Return [X, Y] of the center of cell containing provided text 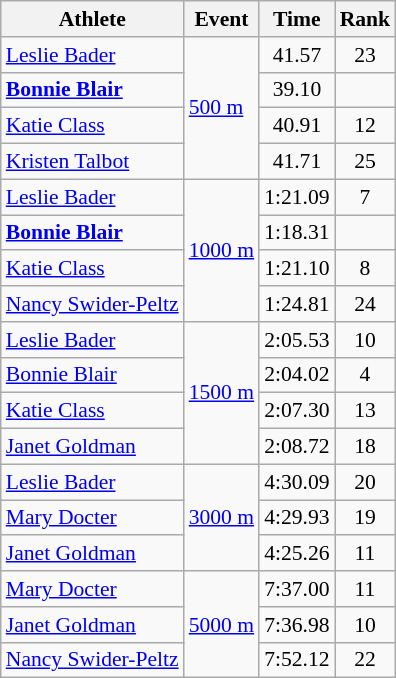
41.71 [296, 162]
18 [366, 447]
39.10 [296, 90]
7:52.12 [296, 660]
1:24.81 [296, 304]
8 [366, 269]
7 [366, 197]
Event [222, 19]
Time [296, 19]
1500 m [222, 393]
1000 m [222, 250]
13 [366, 411]
4:30.09 [296, 482]
24 [366, 304]
41.57 [296, 55]
7:36.98 [296, 625]
2:05.53 [296, 340]
4:25.26 [296, 554]
1:18.31 [296, 233]
Rank [366, 19]
20 [366, 482]
22 [366, 660]
4:29.93 [296, 518]
3000 m [222, 518]
Athlete [92, 19]
19 [366, 518]
2:08.72 [296, 447]
23 [366, 55]
500 m [222, 108]
2:04.02 [296, 375]
25 [366, 162]
40.91 [296, 126]
4 [366, 375]
1:21.10 [296, 269]
7:37.00 [296, 589]
1:21.09 [296, 197]
Kristen Talbot [92, 162]
5000 m [222, 624]
12 [366, 126]
2:07.30 [296, 411]
